Identify which cell holds the provided text, then report its [x, y] central coordinate. 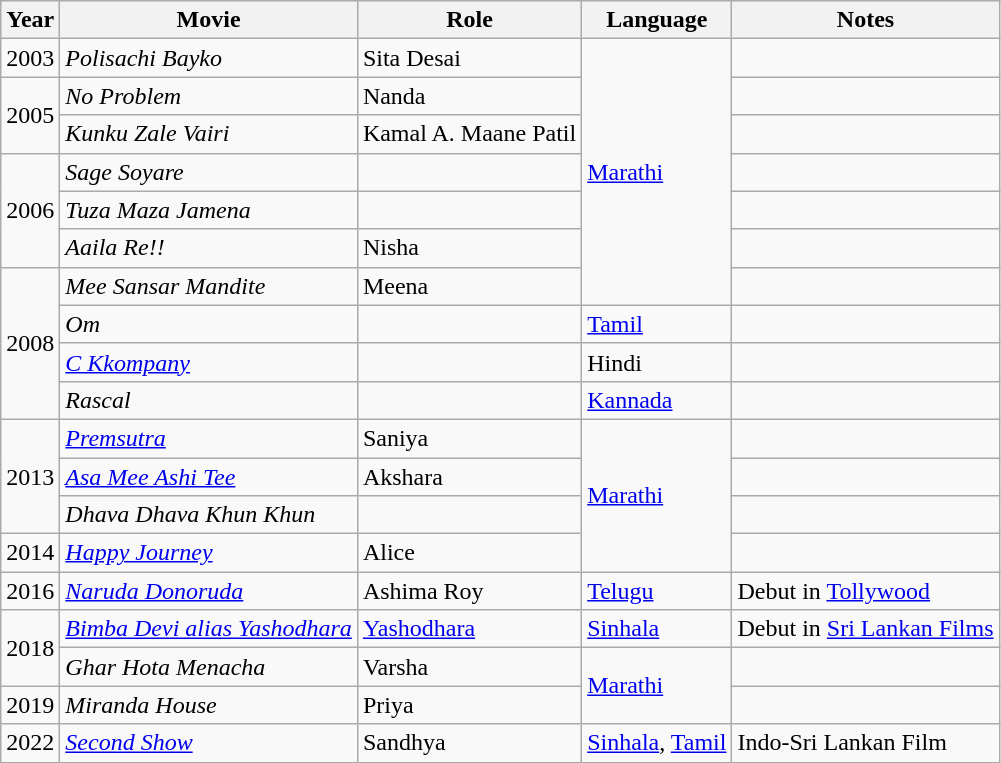
2005 [30, 115]
Notes [866, 20]
2006 [30, 210]
Sinhala [657, 629]
Indo-Sri Lankan Film [866, 743]
Hindi [657, 362]
Debut in Tollywood [866, 591]
Akshara [469, 477]
Debut in Sri Lankan Films [866, 629]
Nanda [469, 96]
Dhava Dhava Khun Khun [209, 515]
Naruda Donoruda [209, 591]
Language [657, 20]
2003 [30, 58]
Yashodhara [469, 629]
Mee Sansar Mandite [209, 286]
Alice [469, 553]
Aaila Re!! [209, 248]
Kunku Zale Vairi [209, 134]
Movie [209, 20]
Miranda House [209, 705]
Saniya [469, 438]
Kamal A. Maane Patil [469, 134]
Priya [469, 705]
Ghar Hota Menacha [209, 667]
2016 [30, 591]
Premsutra [209, 438]
No Problem [209, 96]
Varsha [469, 667]
Sinhala, Tamil [657, 743]
2018 [30, 648]
Year [30, 20]
C Kkompany [209, 362]
Bimba Devi alias Yashodhara [209, 629]
Happy Journey [209, 553]
Second Show [209, 743]
2008 [30, 343]
Meena [469, 286]
2014 [30, 553]
Sandhya [469, 743]
Telugu [657, 591]
Role [469, 20]
Rascal [209, 400]
2019 [30, 705]
Asa Mee Ashi Tee [209, 477]
Tamil [657, 324]
Tuza Maza Jamena [209, 210]
Nisha [469, 248]
2013 [30, 476]
Kannada [657, 400]
2022 [30, 743]
Sage Soyare [209, 172]
Ashima Roy [469, 591]
Sita Desai [469, 58]
Om [209, 324]
Polisachi Bayko [209, 58]
